Output the [x, y] coordinate of the center of the cell containing the given text.  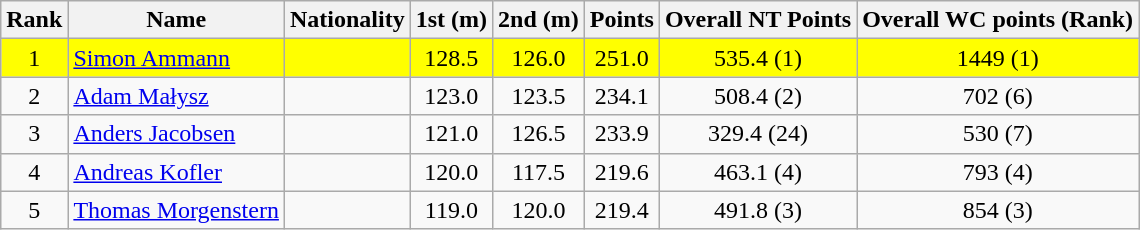
251.0 [622, 58]
Anders Jacobsen [176, 134]
Name [176, 20]
Andreas Kofler [176, 172]
1 [34, 58]
128.5 [451, 58]
1st (m) [451, 20]
Adam Małysz [176, 96]
119.0 [451, 210]
5 [34, 210]
117.5 [539, 172]
1449 (1) [998, 58]
329.4 (24) [758, 134]
Points [622, 20]
Nationality [347, 20]
219.6 [622, 172]
234.1 [622, 96]
233.9 [622, 134]
2 [34, 96]
2nd (m) [539, 20]
123.0 [451, 96]
793 (4) [998, 172]
530 (7) [998, 134]
123.5 [539, 96]
Thomas Morgenstern [176, 210]
463.1 (4) [758, 172]
Overall NT Points [758, 20]
535.4 (1) [758, 58]
Rank [34, 20]
702 (6) [998, 96]
219.4 [622, 210]
126.5 [539, 134]
4 [34, 172]
Simon Ammann [176, 58]
121.0 [451, 134]
854 (3) [998, 210]
3 [34, 134]
Overall WC points (Rank) [998, 20]
126.0 [539, 58]
508.4 (2) [758, 96]
491.8 (3) [758, 210]
